Capture the cell that displays the provided text and extract its (X, Y) central coordinate. 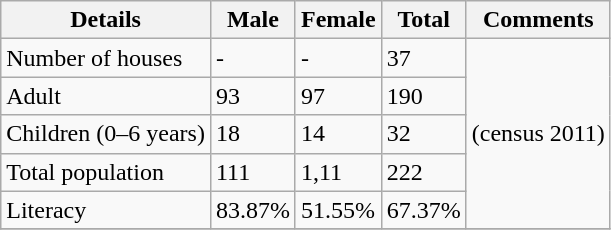
(census 2011) (538, 134)
Comments (538, 20)
Male (252, 20)
83.87% (252, 210)
Adult (106, 96)
Number of houses (106, 58)
111 (252, 172)
Total (424, 20)
Literacy (106, 210)
222 (424, 172)
14 (338, 134)
190 (424, 96)
93 (252, 96)
67.37% (424, 210)
Total population (106, 172)
18 (252, 134)
32 (424, 134)
Female (338, 20)
51.55% (338, 210)
97 (338, 96)
37 (424, 58)
Details (106, 20)
Children (0–6 years) (106, 134)
1,11 (338, 172)
